Detect which cell encompasses the target text, then output its [x, y] center coordinate. 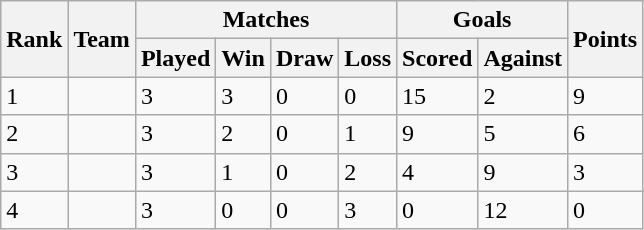
Rank [34, 39]
Draw [304, 58]
15 [438, 96]
Loss [368, 58]
Team [102, 39]
Scored [438, 58]
6 [606, 134]
12 [523, 210]
5 [523, 134]
Played [175, 58]
Against [523, 58]
Points [606, 39]
Matches [266, 20]
Goals [482, 20]
Win [244, 58]
